Find where the given text appears and provide that cell's center as [X, Y] coordinate. 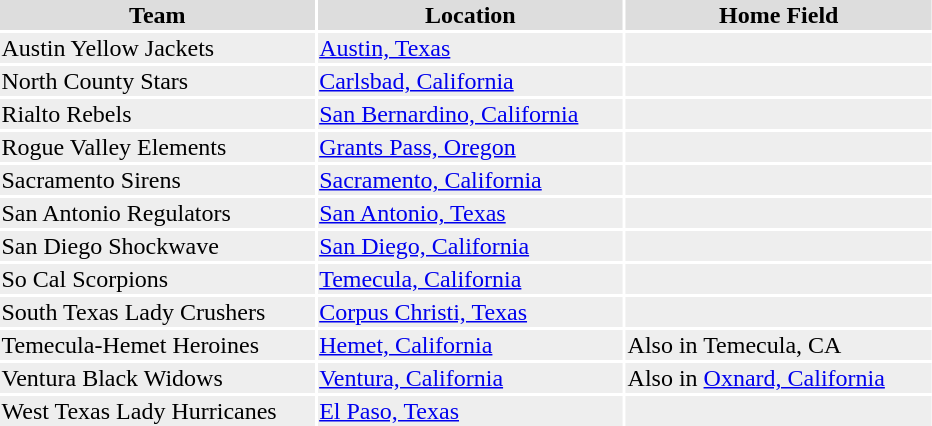
Austin, Texas [470, 48]
San Antonio Regulators [158, 213]
Temecula-Hemet Heroines [158, 345]
Ventura Black Widows [158, 378]
North County Stars [158, 81]
Rogue Valley Elements [158, 147]
Grants Pass, Oregon [470, 147]
San Diego Shockwave [158, 246]
Hemet, California [470, 345]
West Texas Lady Hurricanes [158, 411]
So Cal Scorpions [158, 279]
Corpus Christi, Texas [470, 312]
Home Field [778, 15]
Ventura, California [470, 378]
Also in Temecula, CA [778, 345]
San Bernardino, California [470, 114]
South Texas Lady Crushers [158, 312]
Carlsbad, California [470, 81]
El Paso, Texas [470, 411]
Sacramento Sirens [158, 180]
Sacramento, California [470, 180]
Location [470, 15]
San Diego, California [470, 246]
San Antonio, Texas [470, 213]
Team [158, 15]
Temecula, California [470, 279]
Also in Oxnard, California [778, 378]
Austin Yellow Jackets [158, 48]
Rialto Rebels [158, 114]
